From the cell containing the given text, extract its center point as (X, Y) coordinate. 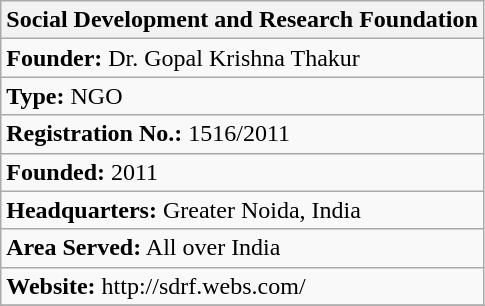
Area Served: All over India (242, 248)
Website: http://sdrf.webs.com/ (242, 286)
Founded: 2011 (242, 172)
Social Development and Research Foundation (242, 20)
Headquarters: Greater Noida, India (242, 210)
Type: NGO (242, 96)
Registration No.: 1516/2011 (242, 134)
Founder: Dr. Gopal Krishna Thakur (242, 58)
